Scan for the cell matching the given text and deliver its (x, y) coordinate at center. 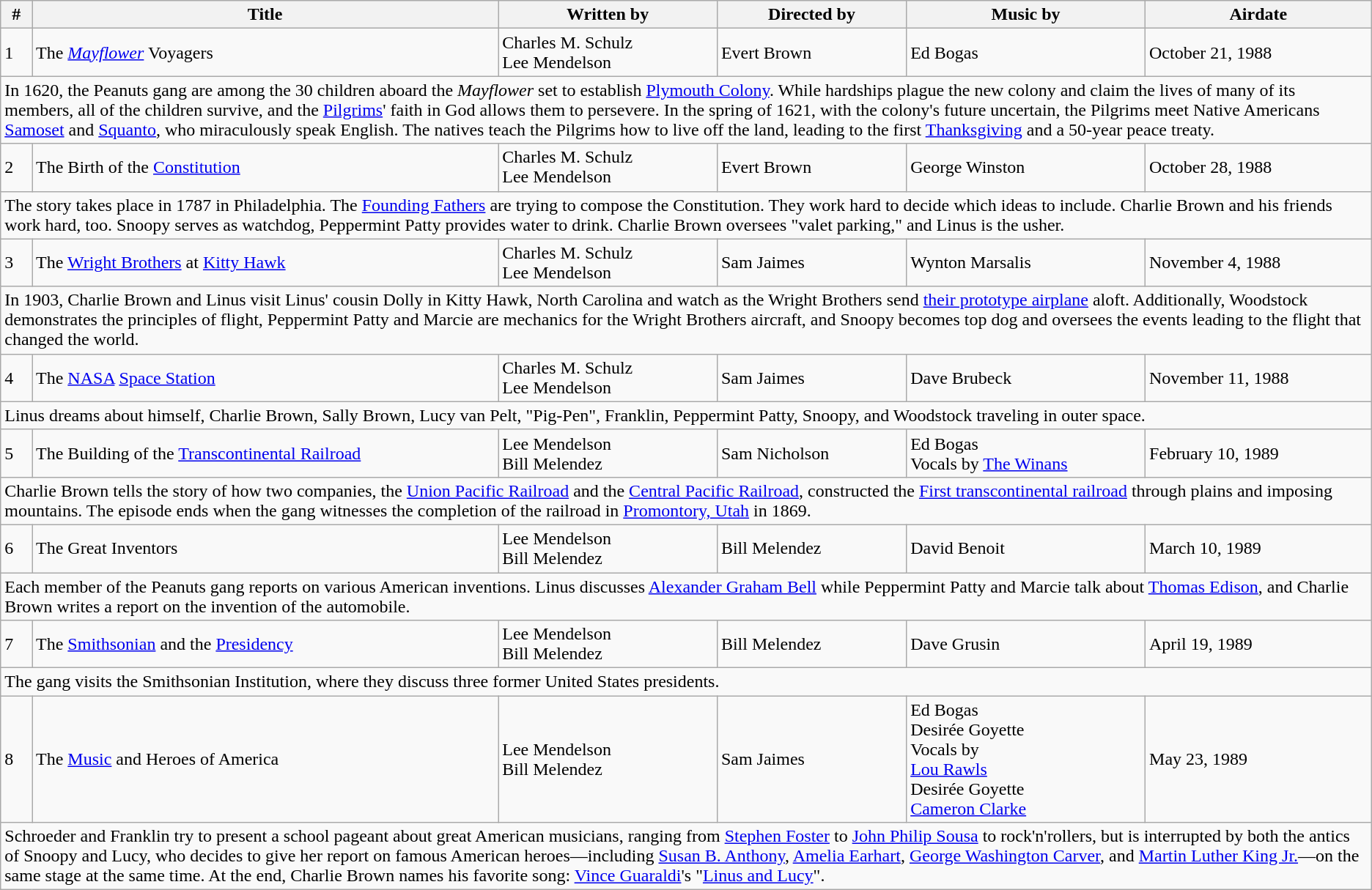
October 21, 1988 (1259, 53)
The Mayflower Voyagers (265, 53)
The gang visits the Smithsonian Institution, where they discuss three former United States presidents. (686, 682)
Wynton Marsalis (1026, 262)
Title (265, 15)
The Birth of the Constitution (265, 167)
Dave Grusin (1026, 645)
Ed BogasDesirée GoyetteVocals byLou RawlsDesirée GoyetteCameron Clarke (1026, 759)
5 (16, 453)
Directed by (811, 15)
The NASA Space Station (265, 378)
October 28, 1988 (1259, 167)
The Great Inventors (265, 548)
2 (16, 167)
# (16, 15)
Ed Bogas (1026, 53)
November 4, 1988 (1259, 262)
The Wright Brothers at Kitty Hawk (265, 262)
May 23, 1989 (1259, 759)
November 11, 1988 (1259, 378)
David Benoit (1026, 548)
February 10, 1989 (1259, 453)
3 (16, 262)
1 (16, 53)
8 (16, 759)
George Winston (1026, 167)
Airdate (1259, 15)
April 19, 1989 (1259, 645)
The Smithsonian and the Presidency (265, 645)
The Music and Heroes of America (265, 759)
Music by (1026, 15)
March 10, 1989 (1259, 548)
The Building of the Transcontinental Railroad (265, 453)
6 (16, 548)
4 (16, 378)
7 (16, 645)
Ed BogasVocals by The Winans (1026, 453)
Sam Nicholson (811, 453)
Written by (608, 15)
Dave Brubeck (1026, 378)
